Return [X, Y] of the center of cell containing provided text 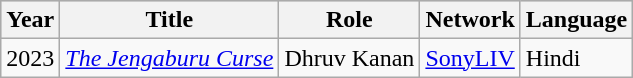
Dhruv Kanan [350, 58]
The Jengaburu Curse [170, 58]
Title [170, 20]
Year [30, 20]
Language [576, 20]
Network [470, 20]
Role [350, 20]
2023 [30, 58]
SonyLIV [470, 58]
Hindi [576, 58]
